Extract the [X, Y] coordinate from the center of the cell holding the provided text.  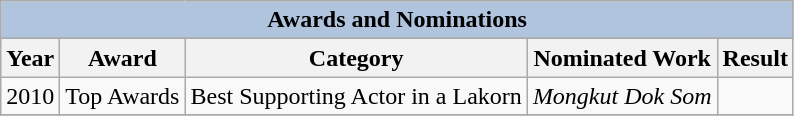
Mongkut Dok Som [622, 96]
2010 [30, 96]
Nominated Work [622, 58]
Best Supporting Actor in a Lakorn [356, 96]
Category [356, 58]
Year [30, 58]
Top Awards [122, 96]
Award [122, 58]
Result [755, 58]
Awards and Nominations [398, 20]
